Locate the cell with the specified text and output its (x, y) center coordinate. 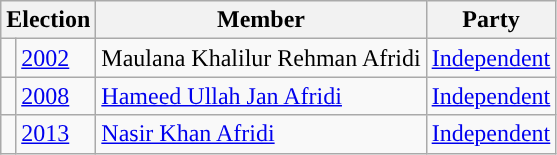
Maulana Khalilur Rehman Afridi (261, 58)
Hameed Ullah Jan Afridi (261, 96)
Party (491, 20)
Election (48, 20)
2013 (56, 134)
2008 (56, 96)
2002 (56, 58)
Nasir Khan Afridi (261, 134)
Member (261, 20)
